From the cell containing the given text, extract its center point as [x, y] coordinate. 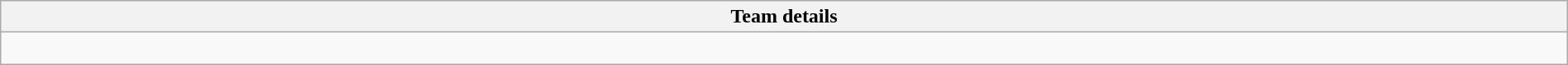
Team details [784, 17]
